Identify which cell holds the provided text, then report its (X, Y) central coordinate. 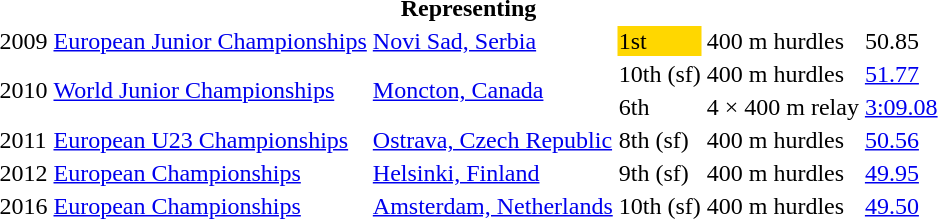
European Junior Championships (210, 41)
World Junior Championships (210, 90)
8th (sf) (660, 140)
Helsinki, Finland (492, 173)
Moncton, Canada (492, 90)
1st (660, 41)
10th (sf) (660, 74)
6th (660, 107)
Ostrava, Czech Republic (492, 140)
European U23 Championships (210, 140)
9th (sf) (660, 173)
European Championships (210, 173)
Novi Sad, Serbia (492, 41)
4 × 400 m relay (782, 107)
